Locate the cell with the specified text and output its [X, Y] center coordinate. 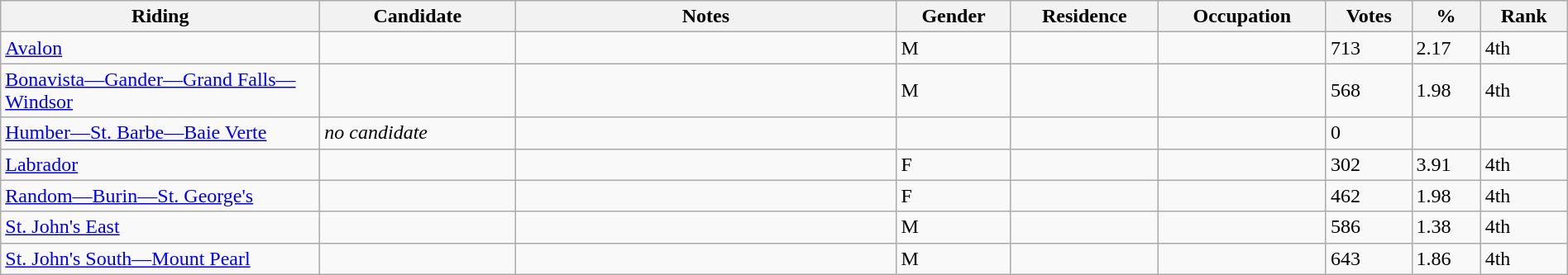
643 [1369, 258]
Candidate [418, 17]
462 [1369, 196]
St. John's East [160, 227]
713 [1369, 48]
0 [1369, 133]
586 [1369, 227]
3.91 [1446, 164]
Occupation [1242, 17]
302 [1369, 164]
no candidate [418, 133]
Notes [706, 17]
Votes [1369, 17]
Rank [1523, 17]
1.38 [1446, 227]
Residence [1084, 17]
Humber—St. Barbe—Baie Verte [160, 133]
Gender [954, 17]
Avalon [160, 48]
Random—Burin—St. George's [160, 196]
% [1446, 17]
Bonavista—Gander—Grand Falls—Windsor [160, 91]
St. John's South—Mount Pearl [160, 258]
568 [1369, 91]
2.17 [1446, 48]
Labrador [160, 164]
Riding [160, 17]
1.86 [1446, 258]
